Find where the given text appears and provide that cell's center as [x, y] coordinate. 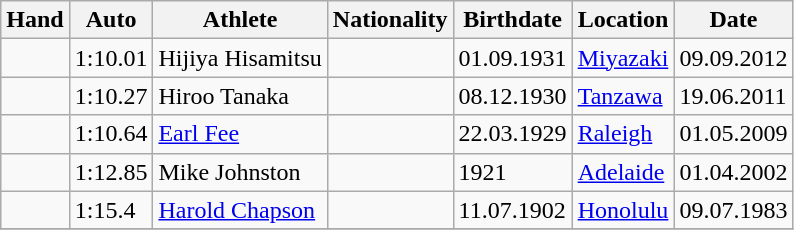
1:12.85 [111, 172]
Nationality [390, 20]
Honolulu [623, 210]
1:10.01 [111, 58]
01.09.1931 [512, 58]
Location [623, 20]
01.05.2009 [734, 134]
Earl Fee [240, 134]
Adelaide [623, 172]
09.09.2012 [734, 58]
Mike Johnston [240, 172]
09.07.1983 [734, 210]
Harold Chapson [240, 210]
Hand [35, 20]
Miyazaki [623, 58]
Athlete [240, 20]
Auto [111, 20]
Hijiya Hisamitsu [240, 58]
11.07.1902 [512, 210]
1921 [512, 172]
1:10.27 [111, 96]
19.06.2011 [734, 96]
Hiroo Tanaka [240, 96]
22.03.1929 [512, 134]
1:15.4 [111, 210]
01.04.2002 [734, 172]
08.12.1930 [512, 96]
1:10.64 [111, 134]
Birthdate [512, 20]
Date [734, 20]
Tanzawa [623, 96]
Raleigh [623, 134]
